Return (x, y) of the center of cell containing provided text 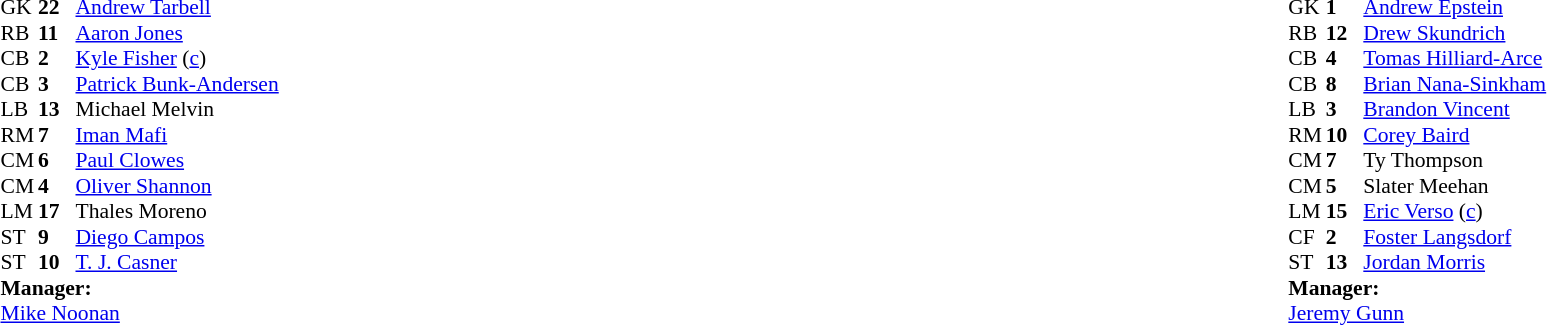
Slater Meehan (1454, 186)
11 (57, 33)
Patrick Bunk-Andersen (178, 84)
Diego Campos (178, 237)
5 (1345, 186)
Iman Mafi (178, 135)
6 (57, 161)
Jordan Morris (1454, 263)
15 (1345, 211)
CF (1307, 237)
Oliver Shannon (178, 186)
Corey Baird (1454, 135)
Brandon Vincent (1454, 109)
Foster Langsdorf (1454, 237)
Michael Melvin (178, 109)
Tomas Hilliard-Arce (1454, 59)
Thales Moreno (178, 211)
Brian Nana-Sinkham (1454, 84)
Kyle Fisher (c) (178, 59)
9 (57, 237)
12 (1345, 33)
Ty Thompson (1454, 161)
Paul Clowes (178, 161)
8 (1345, 84)
Drew Skundrich (1454, 33)
T. J. Casner (178, 263)
Eric Verso (c) (1454, 211)
17 (57, 211)
Aaron Jones (178, 33)
